Detect which cell encompasses the target text, then output its (X, Y) center coordinate. 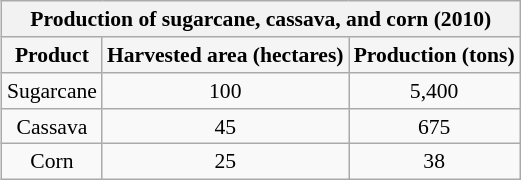
5,400 (434, 91)
Product (52, 55)
100 (226, 91)
Production of sugarcane, cassava, and corn (2010) (261, 19)
45 (226, 126)
Cassava (52, 126)
Harvested area (hectares) (226, 55)
38 (434, 162)
25 (226, 162)
Corn (52, 162)
Sugarcane (52, 91)
Production (tons) (434, 55)
675 (434, 126)
